Return the (x, y) coordinate for the center point of the cell that contains the specified text.  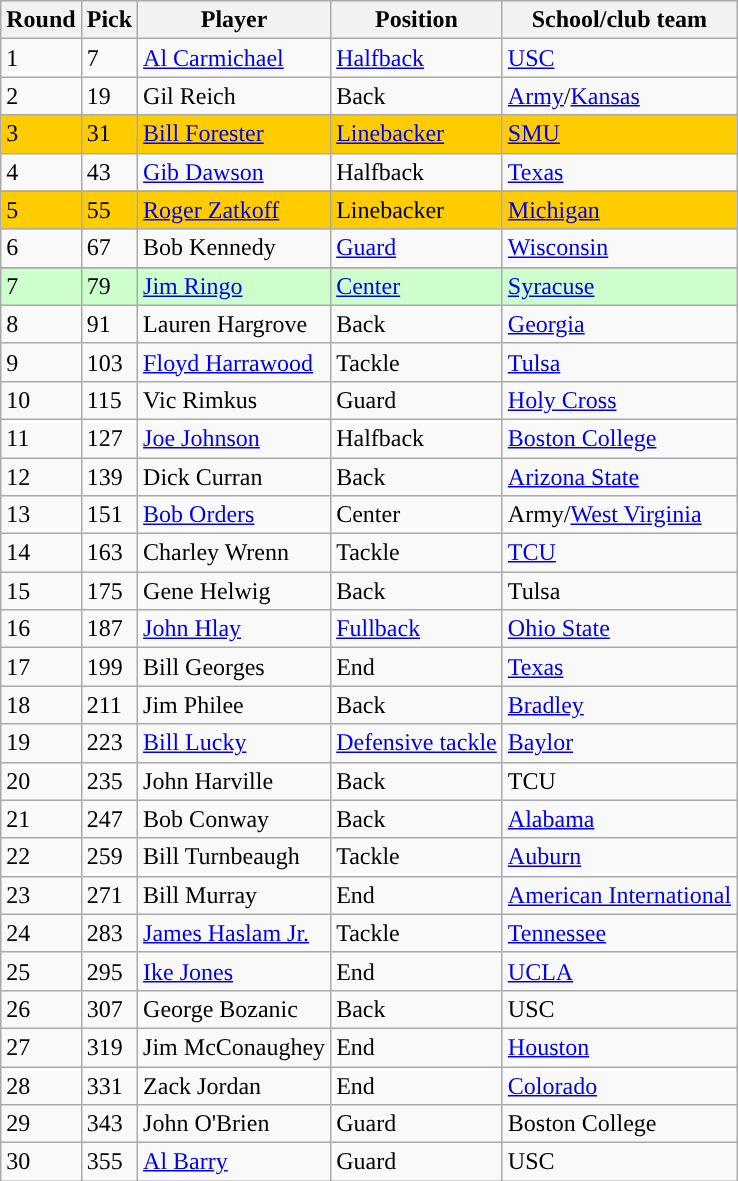
Colorado (619, 1085)
26 (41, 1009)
163 (109, 553)
23 (41, 895)
Zack Jordan (234, 1085)
27 (41, 1047)
Army/West Virginia (619, 515)
Fullback (417, 629)
13 (41, 515)
Bill Murray (234, 895)
67 (109, 248)
271 (109, 895)
25 (41, 971)
Syracuse (619, 286)
20 (41, 781)
Bradley (619, 705)
187 (109, 629)
12 (41, 477)
79 (109, 286)
Joe Johnson (234, 438)
18 (41, 705)
31 (109, 134)
Round (41, 20)
Bill Lucky (234, 743)
1 (41, 58)
Vic Rimkus (234, 400)
55 (109, 210)
George Bozanic (234, 1009)
Alabama (619, 819)
355 (109, 1162)
Tennessee (619, 933)
Player (234, 20)
Jim Philee (234, 705)
17 (41, 667)
School/club team (619, 20)
Arizona State (619, 477)
139 (109, 477)
6 (41, 248)
Position (417, 20)
Holy Cross (619, 400)
14 (41, 553)
235 (109, 781)
James Haslam Jr. (234, 933)
4 (41, 172)
199 (109, 667)
10 (41, 400)
SMU (619, 134)
29 (41, 1124)
9 (41, 362)
295 (109, 971)
Houston (619, 1047)
8 (41, 324)
Al Barry (234, 1162)
Bob Kennedy (234, 248)
175 (109, 591)
Ike Jones (234, 971)
Al Carmichael (234, 58)
American International (619, 895)
343 (109, 1124)
223 (109, 743)
28 (41, 1085)
Baylor (619, 743)
22 (41, 857)
Jim McConaughey (234, 1047)
UCLA (619, 971)
Gene Helwig (234, 591)
127 (109, 438)
319 (109, 1047)
Bill Forester (234, 134)
24 (41, 933)
2 (41, 96)
15 (41, 591)
331 (109, 1085)
Lauren Hargrove (234, 324)
247 (109, 819)
21 (41, 819)
43 (109, 172)
Dick Curran (234, 477)
Floyd Harrawood (234, 362)
Bob Conway (234, 819)
Bill Turnbeaugh (234, 857)
Jim Ringo (234, 286)
91 (109, 324)
Gib Dawson (234, 172)
Pick (109, 20)
John Hlay (234, 629)
115 (109, 400)
Roger Zatkoff (234, 210)
Army/Kansas (619, 96)
5 (41, 210)
John Harville (234, 781)
Charley Wrenn (234, 553)
16 (41, 629)
Auburn (619, 857)
11 (41, 438)
307 (109, 1009)
211 (109, 705)
Wisconsin (619, 248)
Bob Orders (234, 515)
Bill Georges (234, 667)
Michigan (619, 210)
283 (109, 933)
Georgia (619, 324)
Ohio State (619, 629)
Defensive tackle (417, 743)
103 (109, 362)
Gil Reich (234, 96)
259 (109, 857)
John O'Brien (234, 1124)
3 (41, 134)
151 (109, 515)
30 (41, 1162)
